Search for the cell housing the specified text and yield its (X, Y) center coordinate. 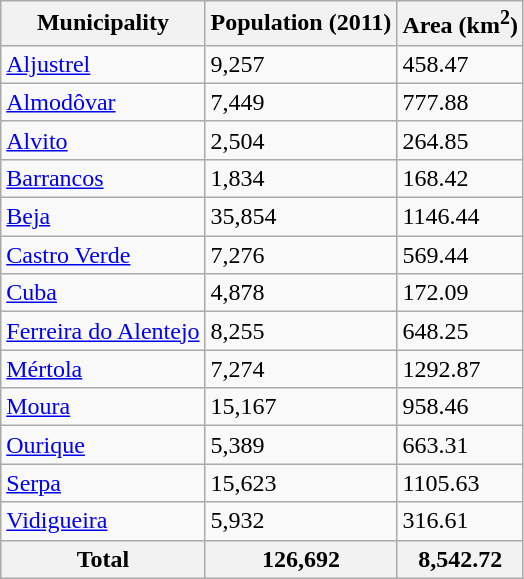
458.47 (460, 64)
5,389 (301, 445)
Almodôvar (103, 102)
569.44 (460, 255)
172.09 (460, 293)
5,932 (301, 521)
777.88 (460, 102)
648.25 (460, 331)
Serpa (103, 483)
Ourique (103, 445)
Area (km2) (460, 24)
9,257 (301, 64)
1,834 (301, 178)
Beja (103, 217)
Mértola (103, 369)
Aljustrel (103, 64)
168.42 (460, 178)
1146.44 (460, 217)
316.61 (460, 521)
Moura (103, 407)
Alvito (103, 140)
1105.63 (460, 483)
Cuba (103, 293)
4,878 (301, 293)
264.85 (460, 140)
958.46 (460, 407)
8,255 (301, 331)
1292.87 (460, 369)
15,167 (301, 407)
Castro Verde (103, 255)
7,274 (301, 369)
Population (2011) (301, 24)
15,623 (301, 483)
Barrancos (103, 178)
7,276 (301, 255)
126,692 (301, 559)
7,449 (301, 102)
663.31 (460, 445)
2,504 (301, 140)
Total (103, 559)
Vidigueira (103, 521)
Ferreira do Alentejo (103, 331)
35,854 (301, 217)
Municipality (103, 24)
8,542.72 (460, 559)
